Extract the [x, y] coordinate from the center of the cell holding the provided text.  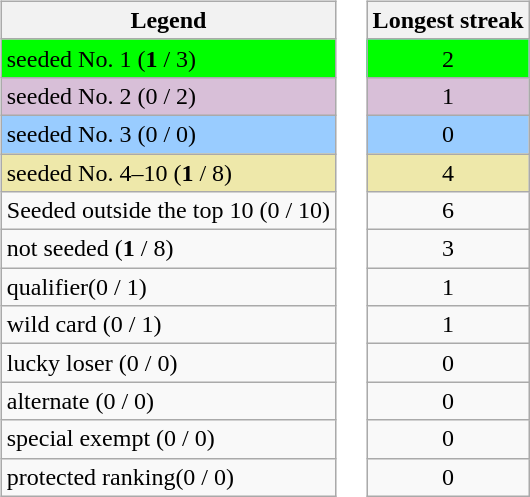
Legend [168, 20]
3 [448, 249]
qualifier(0 / 1) [168, 287]
2 [448, 58]
alternate (0 / 0) [168, 401]
seeded No. 1 (1 / 3) [168, 58]
seeded No. 4–10 (1 / 8) [168, 173]
seeded No. 3 (0 / 0) [168, 134]
seeded No. 2 (0 / 2) [168, 96]
lucky loser (0 / 0) [168, 363]
wild card (0 / 1) [168, 325]
6 [448, 211]
4 [448, 173]
special exempt (0 / 0) [168, 439]
protected ranking(0 / 0) [168, 477]
not seeded (1 / 8) [168, 249]
Seeded outside the top 10 (0 / 10) [168, 211]
Longest streak [448, 20]
